From the cell containing the given text, extract its center point as [x, y] coordinate. 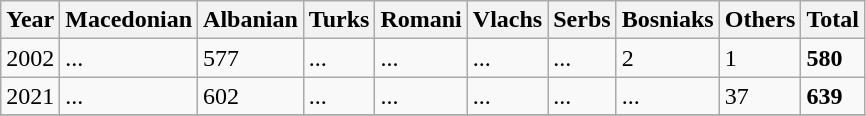
577 [251, 58]
Turks [339, 20]
Total [833, 20]
2002 [30, 58]
580 [833, 58]
Bosniaks [668, 20]
2021 [30, 96]
Others [760, 20]
37 [760, 96]
2 [668, 58]
Albanian [251, 20]
Macedonian [129, 20]
639 [833, 96]
602 [251, 96]
1 [760, 58]
Romani [421, 20]
Serbs [582, 20]
Vlachs [507, 20]
Year [30, 20]
